For the text-containing cell, return its midpoint in (X, Y) coordinate format. 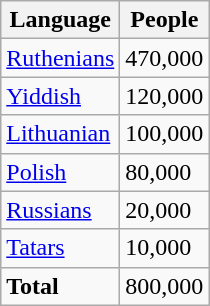
Language (60, 20)
80,000 (164, 172)
Polish (60, 172)
120,000 (164, 96)
10,000 (164, 248)
Russians (60, 210)
Ruthenians (60, 58)
800,000 (164, 286)
Lithuanian (60, 134)
People (164, 20)
Total (60, 286)
100,000 (164, 134)
20,000 (164, 210)
Yiddish (60, 96)
470,000 (164, 58)
Tatars (60, 248)
